Determine the [X, Y] coordinate at the center of the cell enclosing the given text.  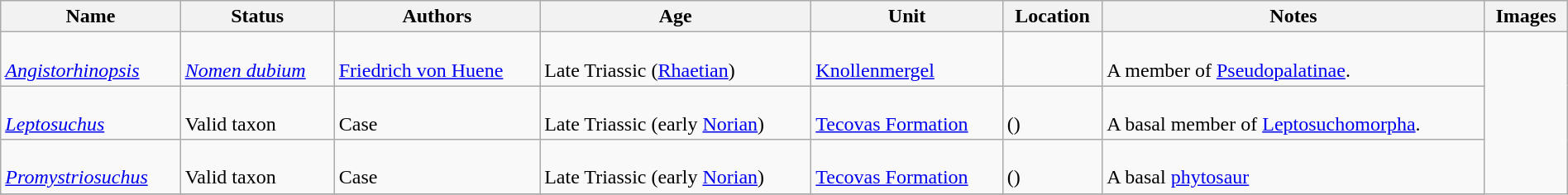
Angistorhinopsis [91, 59]
Location [1052, 17]
Name [91, 17]
Notes [1293, 17]
Nomen dubium [257, 59]
Friedrich von Huene [437, 59]
A basal member of Leptosuchomorpha. [1293, 112]
Knollenmergel [906, 59]
Images [1526, 17]
Status [257, 17]
Unit [906, 17]
A member of Pseudopalatinae. [1293, 59]
Promystriosuchus [91, 167]
Age [676, 17]
A basal phytosaur [1293, 167]
Leptosuchus [91, 112]
Authors [437, 17]
Late Triassic (Rhaetian) [676, 59]
